Scan for the cell matching the given text and deliver its [X, Y] coordinate at center. 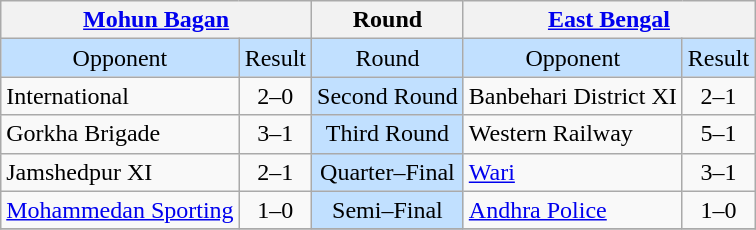
Wari [572, 172]
Banbehari District XI [572, 96]
Jamshedpur XI [120, 172]
East Bengal [608, 20]
2–0 [275, 96]
Third Round [388, 134]
Mohammedan Sporting [120, 210]
Andhra Police [572, 210]
Quarter–Final [388, 172]
International [120, 96]
Mohun Bagan [156, 20]
Western Railway [572, 134]
5–1 [718, 134]
Semi–Final [388, 210]
Second Round [388, 96]
Gorkha Brigade [120, 134]
